Detect which cell encompasses the target text, then output its [X, Y] center coordinate. 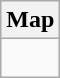
Map [30, 20]
